Search for the cell housing the specified text and yield its [x, y] center coordinate. 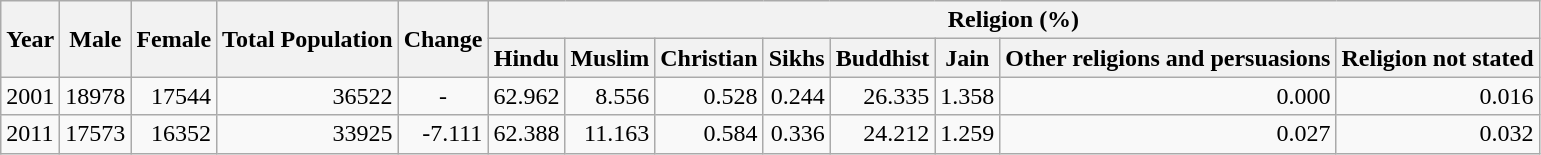
2011 [30, 134]
33925 [308, 134]
Jain [968, 58]
8.556 [610, 96]
Male [96, 39]
11.163 [610, 134]
0.016 [1438, 96]
0.027 [1168, 134]
0.528 [709, 96]
Other religions and persuasions [1168, 58]
Religion not stated [1438, 58]
Change [443, 39]
Buddhist [882, 58]
Christian [709, 58]
2001 [30, 96]
24.212 [882, 134]
0.032 [1438, 134]
0.336 [796, 134]
26.335 [882, 96]
Year [30, 39]
Religion (%) [1014, 20]
1.259 [968, 134]
Sikhs [796, 58]
18978 [96, 96]
Total Population [308, 39]
0.244 [796, 96]
- [443, 96]
17544 [174, 96]
36522 [308, 96]
0.000 [1168, 96]
16352 [174, 134]
Female [174, 39]
62.962 [526, 96]
Muslim [610, 58]
Hindu [526, 58]
62.388 [526, 134]
17573 [96, 134]
0.584 [709, 134]
-7.111 [443, 134]
1.358 [968, 96]
